Identify which cell holds the provided text, then report its [x, y] central coordinate. 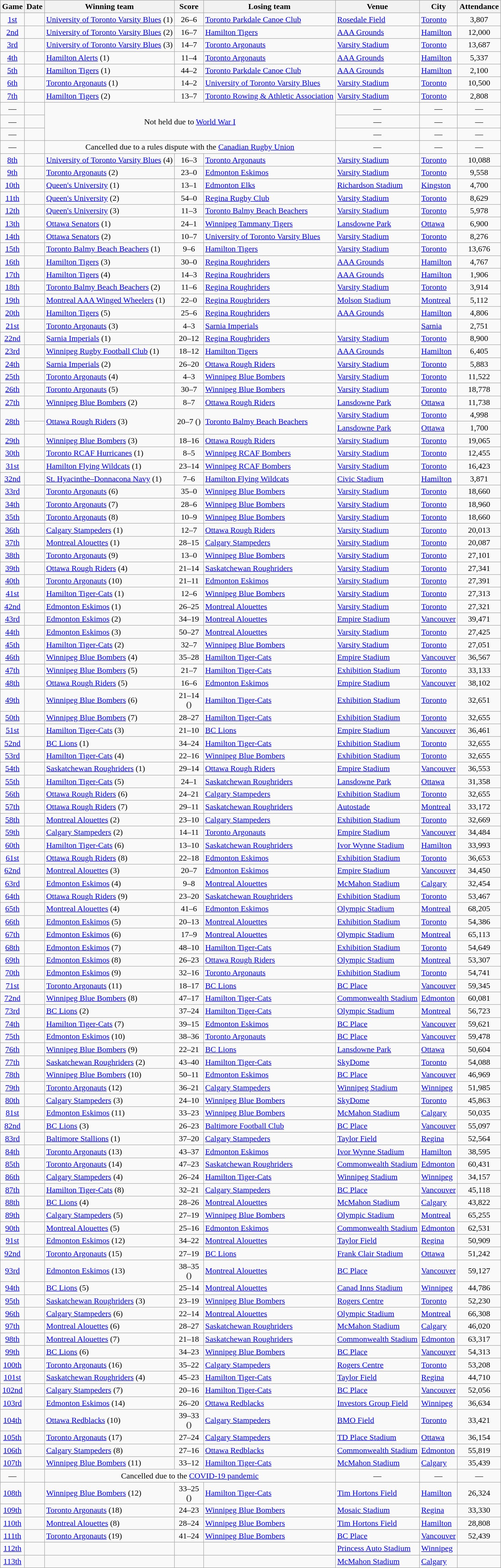
Baltimore Stallions (1) [109, 1139]
University of Toronto Varsity Blues (1) [109, 19]
36th [12, 530]
Winnipeg Blue Bombers (5) [109, 670]
53,208 [479, 1364]
Hamilton Alerts (1) [109, 58]
70th [12, 973]
50th [12, 717]
32nd [12, 479]
38,102 [479, 683]
7th [12, 96]
5th [12, 70]
Calgary Stampeders (4) [109, 1177]
18,960 [479, 504]
10,088 [479, 160]
7–6 [189, 479]
Rosedale Field [377, 19]
60,081 [479, 998]
64th [12, 896]
50–11 [189, 1075]
Hamilton Tigers (2) [109, 96]
36,154 [479, 1438]
Ottawa Senators (1) [109, 224]
104th [12, 1420]
33–23 [189, 1113]
Toronto Argonauts (13) [109, 1151]
35–0 [189, 491]
79th [12, 1088]
55,819 [479, 1450]
50–27 [189, 632]
Hamilton Tigers (4) [109, 275]
11th [12, 198]
56,723 [479, 1011]
21–14 () [189, 700]
25–6 [189, 313]
13th [12, 224]
52,056 [479, 1390]
Frank Clair Stadium [377, 1254]
48–10 [189, 947]
47–23 [189, 1164]
27,101 [479, 555]
3,807 [479, 19]
Toronto Argonauts (3) [109, 326]
12,000 [479, 32]
22–14 [189, 1314]
1st [12, 19]
Winnipeg Tammany Tigers [269, 224]
30–7 [189, 390]
10–7 [189, 236]
109th [12, 1510]
Hamilton Tiger-Cats (8) [109, 1190]
24–10 [189, 1100]
Hamilton Tigers (5) [109, 313]
20–13 [189, 922]
20–16 [189, 1390]
35,439 [479, 1463]
4,998 [479, 415]
39,471 [479, 619]
28th [12, 421]
18th [12, 287]
Score [189, 7]
Edmonton Eskimos (3) [109, 632]
39–33 () [189, 1420]
61st [12, 858]
33–25 () [189, 1493]
33,133 [479, 670]
59,621 [479, 1024]
44–2 [189, 70]
26–6 [189, 19]
Hamilton Flying Wildcats [269, 479]
18,778 [479, 390]
38,595 [479, 1151]
Edmonton Eskimos (5) [109, 922]
26–24 [189, 1177]
78th [12, 1075]
53rd [12, 756]
Hamilton Tigers (3) [109, 262]
30–0 [189, 262]
20th [12, 313]
32,669 [479, 820]
11,738 [479, 402]
72nd [12, 998]
12–6 [189, 594]
Hamilton Tiger-Cats (3) [109, 730]
113th [12, 1561]
32–21 [189, 1190]
3rd [12, 45]
51,985 [479, 1088]
39th [12, 568]
2nd [12, 32]
23rd [12, 351]
106th [12, 1450]
Toronto Argonauts (18) [109, 1510]
26,324 [479, 1493]
Montreal Alouettes (5) [109, 1228]
27–24 [189, 1438]
15th [12, 249]
34–23 [189, 1352]
31st [12, 466]
14–2 [189, 83]
14–11 [189, 832]
37th [12, 542]
Montreal Alouettes (3) [109, 871]
98th [12, 1339]
Losing team [269, 7]
8th [12, 160]
75th [12, 1037]
49th [12, 700]
46,969 [479, 1075]
34–24 [189, 743]
Montreal Alouettes (4) [109, 909]
45–23 [189, 1377]
20–12 [189, 338]
36–21 [189, 1088]
28,808 [479, 1523]
22nd [12, 338]
Hamilton Tigers (1) [109, 70]
74th [12, 1024]
53,307 [479, 960]
14–3 [189, 275]
University of Toronto Varsity Blues (2) [109, 32]
Venue [377, 7]
24–21 [189, 794]
13–0 [189, 555]
Toronto Rowing & Athletic Association [269, 96]
86th [12, 1177]
41–6 [189, 909]
37–24 [189, 1011]
29–11 [189, 807]
Ottawa Rough Riders (5) [109, 683]
43,822 [479, 1203]
3,914 [479, 287]
Winnipeg Blue Bombers (4) [109, 657]
33–12 [189, 1463]
35–22 [189, 1364]
19th [12, 300]
2,751 [479, 326]
89th [12, 1215]
6,900 [479, 224]
16–3 [189, 160]
Ottawa Redblacks (10) [109, 1420]
96th [12, 1314]
21st [12, 326]
10–9 [189, 517]
111th [12, 1536]
38–36 [189, 1037]
29th [12, 441]
Hamilton Flying Wildcats (1) [109, 466]
Attendance [479, 7]
Edmonton Eskimos (13) [109, 1271]
33,993 [479, 845]
32–7 [189, 645]
Toronto Argonauts (14) [109, 1164]
16th [12, 262]
Montreal AAA Winged Wheelers (1) [109, 300]
37–20 [189, 1139]
53,467 [479, 896]
Winnipeg Rugby Football Club (1) [109, 351]
11–4 [189, 58]
Edmonton Elks [269, 185]
5,337 [479, 58]
44,710 [479, 1377]
Winnipeg Blue Bombers (11) [109, 1463]
34–19 [189, 619]
83rd [12, 1139]
4th [12, 58]
Kingston [439, 185]
20,013 [479, 530]
Not held due to World War I [190, 121]
Ottawa Rough Riders (8) [109, 858]
110th [12, 1523]
Autostade [377, 807]
Hamilton Tiger-Cats (2) [109, 645]
Edmonton Eskimos (10) [109, 1037]
16,423 [479, 466]
Ottawa Rough Riders (9) [109, 896]
33,172 [479, 807]
47–17 [189, 998]
68th [12, 947]
31,358 [479, 781]
82nd [12, 1126]
Calgary Stampeders (1) [109, 530]
36,461 [479, 730]
Winnipeg Blue Bombers (10) [109, 1075]
90th [12, 1228]
108th [12, 1493]
Mosaic Stadium [377, 1510]
76th [12, 1049]
6th [12, 83]
13–10 [189, 845]
Toronto Argonauts (1) [109, 83]
32,454 [479, 883]
67th [12, 934]
Princess Auto Stadium [377, 1549]
University of Toronto Varsity Blues (4) [109, 160]
54,088 [479, 1062]
34,157 [479, 1177]
25th [12, 377]
18–17 [189, 985]
1,906 [479, 275]
3,871 [479, 479]
54–0 [189, 198]
6,405 [479, 351]
22–18 [189, 858]
36,653 [479, 858]
62,531 [479, 1228]
52,439 [479, 1536]
32–16 [189, 973]
11–6 [189, 287]
Hamilton Tiger-Cats (4) [109, 756]
107th [12, 1463]
Toronto Argonauts (8) [109, 517]
Toronto Argonauts (4) [109, 377]
9–6 [189, 249]
18–16 [189, 441]
44,786 [479, 1288]
Queen's University (1) [109, 185]
46,020 [479, 1326]
14–7 [189, 45]
4,700 [479, 185]
56th [12, 794]
Calgary Stampeders (2) [109, 832]
36,634 [479, 1403]
43–40 [189, 1062]
Investors Group Field [377, 1403]
21–11 [189, 581]
University of Toronto Varsity Blues (3) [109, 45]
58th [12, 820]
Sarnia Imperials [269, 326]
112th [12, 1549]
26–25 [189, 606]
Toronto Argonauts (17) [109, 1438]
34,484 [479, 832]
40th [12, 581]
13,687 [479, 45]
Cancelled due to a rules dispute with the Canadian Rugby Union [190, 147]
Montreal Alouettes (1) [109, 542]
66th [12, 922]
28–26 [189, 1203]
45,118 [479, 1190]
5,883 [479, 364]
59,478 [479, 1037]
Edmonton Eskimos (4) [109, 883]
BC Lions (6) [109, 1352]
23–14 [189, 466]
Date [34, 7]
Winnipeg Blue Bombers (8) [109, 998]
99th [12, 1352]
5,978 [479, 211]
20–7 () [189, 421]
65,113 [479, 934]
4,806 [479, 313]
Toronto Balmy Beach Beachers (2) [109, 287]
20,087 [479, 542]
Queen's University (2) [109, 198]
52,230 [479, 1301]
Toronto Argonauts (12) [109, 1088]
Toronto Argonauts (7) [109, 504]
13–1 [189, 185]
Sarnia Imperials (1) [109, 338]
Queen's University (3) [109, 211]
42nd [12, 606]
26th [12, 390]
1,700 [479, 428]
33,330 [479, 1510]
23–19 [189, 1301]
92nd [12, 1254]
Edmonton Eskimos (12) [109, 1241]
35–28 [189, 657]
55,097 [479, 1126]
59,127 [479, 1271]
105th [12, 1438]
62nd [12, 871]
88th [12, 1203]
52,564 [479, 1139]
Montreal Alouettes (2) [109, 820]
8,276 [479, 236]
25–16 [189, 1228]
51st [12, 730]
103rd [12, 1403]
Regina Rugby Club [269, 198]
28–15 [189, 542]
24–23 [189, 1510]
54,649 [479, 947]
21–18 [189, 1339]
47th [12, 670]
BC Lions (4) [109, 1203]
29–14 [189, 768]
27,051 [479, 645]
Calgary Stampeders (6) [109, 1314]
Edmonton Eskimos (6) [109, 934]
8–7 [189, 402]
91st [12, 1241]
21–7 [189, 670]
Edmonton Eskimos (9) [109, 973]
Hamilton Tiger-Cats (5) [109, 781]
BC Lions (2) [109, 1011]
43rd [12, 619]
Game [12, 7]
11,522 [479, 377]
Toronto Argonauts (10) [109, 581]
65th [12, 909]
Sarnia Imperials (2) [109, 364]
20–7 [189, 871]
28–6 [189, 504]
22–21 [189, 1049]
5,112 [479, 300]
54,313 [479, 1352]
85th [12, 1164]
16–6 [189, 683]
101st [12, 1377]
32,651 [479, 700]
BC Lions (1) [109, 743]
Calgary Stampeders (5) [109, 1215]
Winnipeg Blue Bombers (6) [109, 700]
17th [12, 275]
14th [12, 236]
81st [12, 1113]
17–9 [189, 934]
Toronto Argonauts (6) [109, 491]
60,431 [479, 1164]
Toronto Argonauts (5) [109, 390]
12–7 [189, 530]
Baltimore Football Club [269, 1126]
Calgary Stampeders (8) [109, 1450]
38–35 () [189, 1271]
Edmonton Eskimos (1) [109, 606]
Ottawa Rough Riders (3) [109, 421]
12,455 [479, 453]
93rd [12, 1271]
Calgary Stampeders (3) [109, 1100]
9th [12, 173]
68,205 [479, 909]
Edmonton Eskimos (8) [109, 960]
Edmonton Eskimos (2) [109, 619]
80th [12, 1100]
Ottawa Rough Riders (4) [109, 568]
Ottawa Senators (2) [109, 236]
Winning team [109, 7]
30th [12, 453]
TD Place Stadium [377, 1438]
65,255 [479, 1215]
27,425 [479, 632]
Winnipeg Blue Bombers (3) [109, 441]
22–16 [189, 756]
48th [12, 683]
73rd [12, 1011]
BC Lions (3) [109, 1126]
34,450 [479, 871]
Winnipeg Blue Bombers (9) [109, 1049]
13–7 [189, 96]
55th [12, 781]
BC Lions (5) [109, 1288]
Civic Stadium [377, 479]
44th [12, 632]
27,321 [479, 606]
19,065 [479, 441]
8,629 [479, 198]
59th [12, 832]
Saskatchewan Roughriders (2) [109, 1062]
45,863 [479, 1100]
28–24 [189, 1523]
27th [12, 402]
43–37 [189, 1151]
33rd [12, 491]
23–0 [189, 173]
Ottawa Rough Riders (7) [109, 807]
Toronto Argonauts (11) [109, 985]
27–16 [189, 1450]
60th [12, 845]
102nd [12, 1390]
34–22 [189, 1241]
Hamilton Tiger-Cats (6) [109, 845]
63,317 [479, 1339]
36,553 [479, 768]
18–12 [189, 351]
22–0 [189, 300]
10,500 [479, 83]
Toronto Argonauts (9) [109, 555]
54,741 [479, 973]
Toronto Argonauts (19) [109, 1536]
77th [12, 1062]
Montreal Alouettes (7) [109, 1339]
Cancelled due to the COVID-19 pandemic [190, 1476]
Toronto Balmy Beach Beachers (1) [109, 249]
9,558 [479, 173]
34th [12, 504]
59,345 [479, 985]
63rd [12, 883]
71st [12, 985]
11–3 [189, 211]
Toronto Argonauts (2) [109, 173]
BMO Field [377, 1420]
Hamilton Tiger-Cats (1) [109, 594]
39–15 [189, 1024]
Ottawa Rough Riders (6) [109, 794]
21–14 [189, 568]
27,391 [479, 581]
97th [12, 1326]
Molson Stadium [377, 300]
23–20 [189, 896]
50,604 [479, 1049]
10th [12, 185]
Calgary Stampeders (7) [109, 1390]
City [439, 7]
24th [12, 364]
Winnipeg Blue Bombers (12) [109, 1493]
21–10 [189, 730]
50,909 [479, 1241]
Winnipeg Blue Bombers (7) [109, 717]
9–8 [189, 883]
33,421 [479, 1420]
Toronto Argonauts (15) [109, 1254]
84th [12, 1151]
57th [12, 807]
8,900 [479, 338]
2,808 [479, 96]
8–5 [189, 453]
Edmonton Eskimos (7) [109, 947]
Saskatchewan Roughriders (1) [109, 768]
52nd [12, 743]
27,341 [479, 568]
Toronto RCAF Hurricanes (1) [109, 453]
Edmonton Eskimos (14) [109, 1403]
50,035 [479, 1113]
27,313 [479, 594]
Saskatchewan Roughriders (4) [109, 1377]
45th [12, 645]
12th [12, 211]
51,242 [479, 1254]
2,100 [479, 70]
66,308 [479, 1314]
13,676 [479, 249]
Canad Inns Stadium [377, 1288]
Saskatchewan Roughriders (3) [109, 1301]
23–10 [189, 820]
Montreal Alouettes (6) [109, 1326]
46th [12, 657]
87th [12, 1190]
41–24 [189, 1536]
36,567 [479, 657]
4,767 [479, 262]
Edmonton Eskimos (11) [109, 1113]
38th [12, 555]
Montreal Alouettes (8) [109, 1523]
54,386 [479, 922]
94th [12, 1288]
69th [12, 960]
95th [12, 1301]
41st [12, 594]
St. Hyacinthe–Donnacona Navy (1) [109, 479]
16–7 [189, 32]
25–14 [189, 1288]
Hamilton Tiger-Cats (7) [109, 1024]
54th [12, 768]
Toronto Argonauts (16) [109, 1364]
Richardson Stadium [377, 185]
100th [12, 1364]
Winnipeg Blue Bombers (2) [109, 402]
Sarnia [439, 326]
35th [12, 517]
